From the cell containing the given text, extract its center point as [x, y] coordinate. 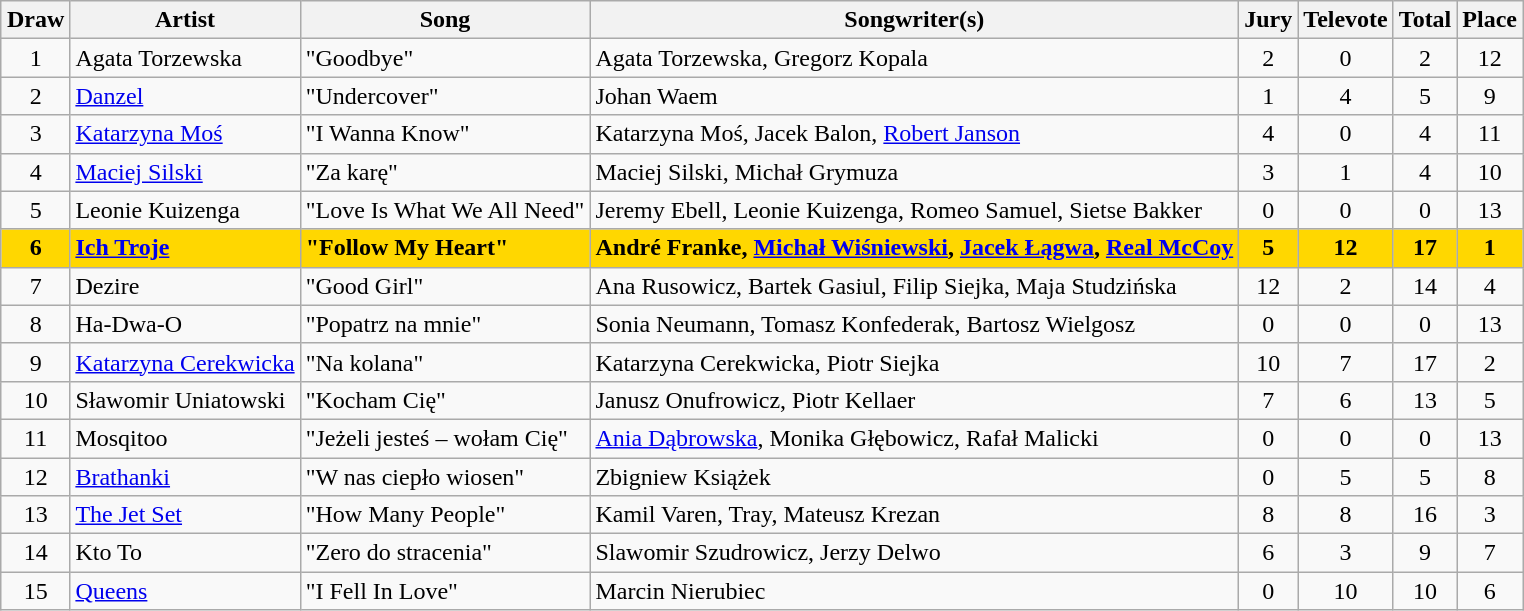
Televote [1346, 20]
Johan Waem [914, 96]
Total [1425, 20]
16 [1425, 515]
"I Wanna Know" [445, 134]
Agata Torzewska, Gregorz Kopala [914, 58]
"I Fell In Love" [445, 591]
Dezire [185, 286]
Place [1490, 20]
Sławomir Uniatowski [185, 400]
"Goodbye" [445, 58]
"Love Is What We All Need" [445, 210]
Kamil Varen, Tray, Mateusz Krezan [914, 515]
Song [445, 20]
Marcin Nierubiec [914, 591]
Agata Torzewska [185, 58]
"How Many People" [445, 515]
Katarzyna Cerekwicka [185, 362]
"Kocham Cię" [445, 400]
Jeremy Ebell, Leonie Kuizenga, Romeo Samuel, Sietse Bakker [914, 210]
"Za karę" [445, 172]
"Popatrz na mnie" [445, 324]
Queens [185, 591]
André Franke, Michał Wiśniewski, Jacek Łągwa, Real McCoy [914, 248]
"Follow My Heart" [445, 248]
Mosqitoo [185, 438]
Ich Troje [185, 248]
Katarzyna Moś, Jacek Balon, Robert Janson [914, 134]
Songwriter(s) [914, 20]
"Zero do stracenia" [445, 553]
Leonie Kuizenga [185, 210]
Maciej Silski, Michał Grymuza [914, 172]
Janusz Onufrowicz, Piotr Kellaer [914, 400]
Slawomir Szudrowicz, Jerzy Delwo [914, 553]
"Good Girl" [445, 286]
Draw [35, 20]
Brathanki [185, 477]
Zbigniew Książek [914, 477]
Jury [1268, 20]
Sonia Neumann, Tomasz Konfederak, Bartosz Wielgosz [914, 324]
The Jet Set [185, 515]
Ana Rusowicz, Bartek Gasiul, Filip Siejka, Maja Studzińska [914, 286]
"Jeżeli jesteś – wołam Cię" [445, 438]
Danzel [185, 96]
"Na kolana" [445, 362]
Katarzyna Cerekwicka, Piotr Siejka [914, 362]
"W nas ciepło wiosen" [445, 477]
Kto To [185, 553]
Maciej Silski [185, 172]
"Undercover" [445, 96]
Ha-Dwa-O [185, 324]
Ania Dąbrowska, Monika Głębowicz, Rafał Malicki [914, 438]
Artist [185, 20]
Katarzyna Moś [185, 134]
15 [35, 591]
